Identify which cell holds the provided text, then report its [x, y] central coordinate. 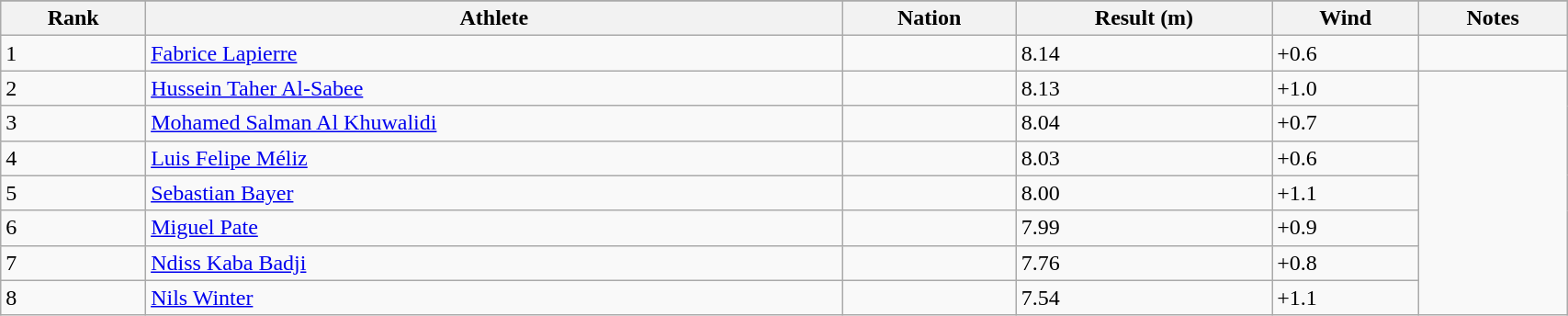
6 [73, 228]
+0.9 [1346, 228]
Result (m) [1145, 18]
8.14 [1145, 53]
Fabrice Lapierre [494, 53]
8 [73, 298]
Sebastian Bayer [494, 193]
Nils Winter [494, 298]
2 [73, 88]
8.13 [1145, 88]
Athlete [494, 18]
8.04 [1145, 123]
Hussein Taher Al-Sabee [494, 88]
Nation [930, 18]
4 [73, 158]
+1.0 [1346, 88]
7 [73, 263]
1 [73, 53]
Luis Felipe Méliz [494, 158]
Ndiss Kaba Badji [494, 263]
+0.8 [1346, 263]
3 [73, 123]
8.03 [1145, 158]
7.54 [1145, 298]
8.00 [1145, 193]
7.76 [1145, 263]
Mohamed Salman Al Khuwalidi [494, 123]
Notes [1494, 18]
5 [73, 193]
7.99 [1145, 228]
+0.7 [1346, 123]
Wind [1346, 18]
Rank [73, 18]
Miguel Pate [494, 228]
